Find where the given text appears and provide that cell's center as [x, y] coordinate. 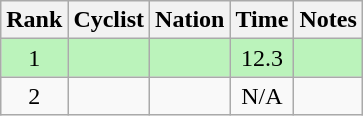
Time [262, 20]
Cyclist [109, 20]
N/A [262, 96]
Rank [34, 20]
2 [34, 96]
Nation [190, 20]
12.3 [262, 58]
Notes [328, 20]
1 [34, 58]
